Provide the (X, Y) coordinate of the cell's center where the given text is located.  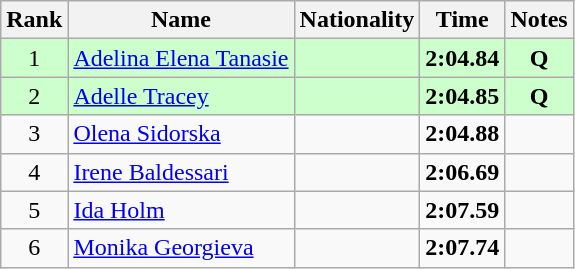
Time (462, 20)
Monika Georgieva (181, 248)
2:06.69 (462, 172)
2:04.85 (462, 96)
2:04.88 (462, 134)
Notes (539, 20)
Ida Holm (181, 210)
Rank (34, 20)
Name (181, 20)
5 (34, 210)
Irene Baldessari (181, 172)
Olena Sidorska (181, 134)
Adelle Tracey (181, 96)
Nationality (357, 20)
2 (34, 96)
3 (34, 134)
4 (34, 172)
2:07.74 (462, 248)
2:04.84 (462, 58)
1 (34, 58)
Adelina Elena Tanasie (181, 58)
2:07.59 (462, 210)
6 (34, 248)
